Find where the given text appears and provide that cell's center as (X, Y) coordinate. 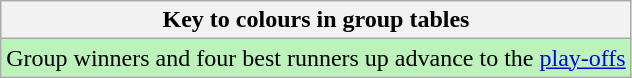
Group winners and four best runners up advance to the play-offs (316, 58)
Key to colours in group tables (316, 20)
